From the cell containing the given text, extract its center point as (X, Y) coordinate. 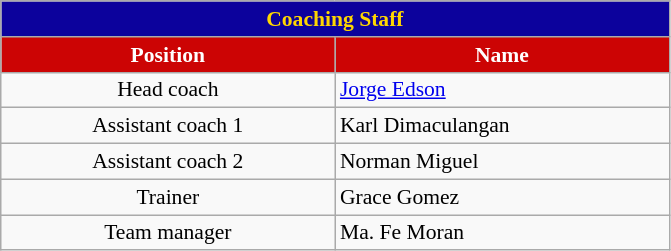
Assistant coach 1 (168, 126)
Team manager (168, 233)
Norman Miguel (502, 162)
Trainer (168, 197)
Name (502, 55)
Jorge Edson (502, 90)
Position (168, 55)
Ma. Fe Moran (502, 233)
Head coach (168, 90)
Karl Dimaculangan (502, 126)
Assistant coach 2 (168, 162)
Coaching Staff (335, 19)
Grace Gomez (502, 197)
